Scan for the cell matching the given text and deliver its (X, Y) coordinate at center. 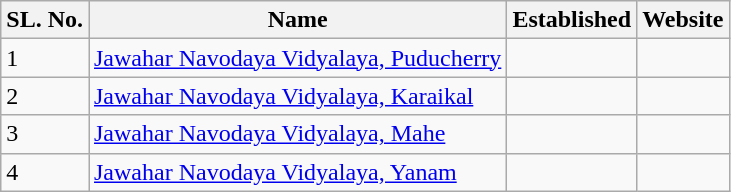
Website (683, 20)
Established (572, 20)
Jawahar Navodaya Vidyalaya, Mahe (297, 134)
2 (45, 96)
Jawahar Navodaya Vidyalaya, Yanam (297, 172)
Jawahar Navodaya Vidyalaya, Karaikal (297, 96)
Jawahar Navodaya Vidyalaya, Puducherry (297, 58)
3 (45, 134)
1 (45, 58)
Name (297, 20)
SL. No. (45, 20)
4 (45, 172)
